Extract the [x, y] coordinate from the center of the cell holding the provided text.  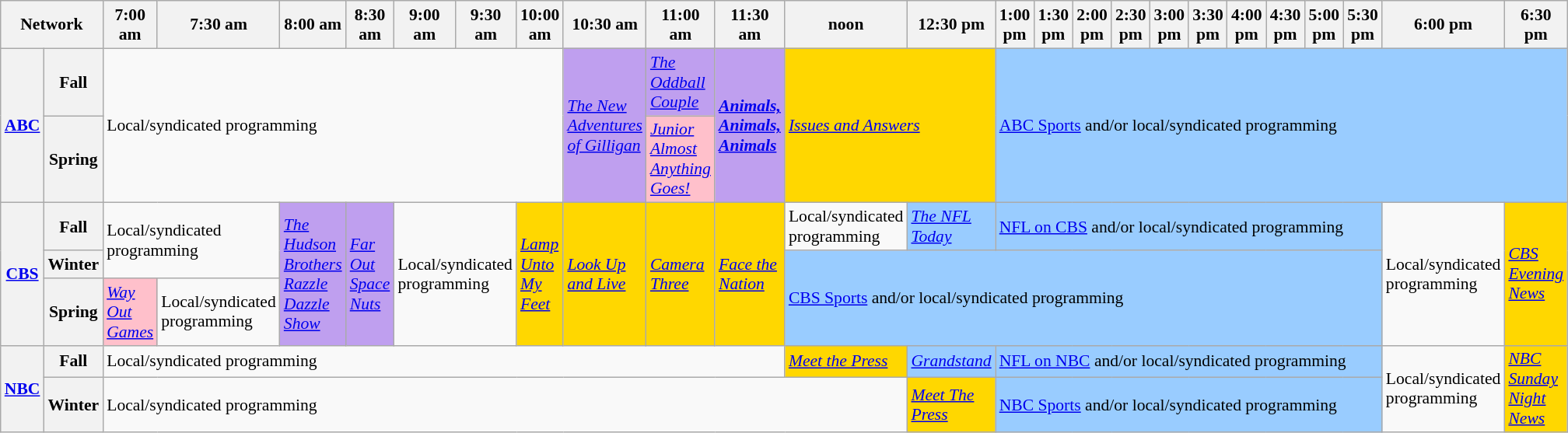
NBC Sports and/or local/syndicated programming [1188, 406]
10:30 am [604, 25]
Meet The Press [950, 406]
7:30 am [219, 25]
6:00 pm [1444, 25]
9:00 am [425, 25]
CBS Sports and/or local/syndicated programming [1083, 298]
10:00 am [540, 25]
NFL on NBC and/or local/syndicated programming [1188, 361]
ABC Sports and/or local/syndicated programming [1282, 126]
Way Out Games [130, 313]
12:30 pm [950, 25]
Meet the Press [846, 361]
NBC [23, 389]
1:30 pm [1053, 25]
The NFL Today [950, 227]
3:30 pm [1208, 25]
Grandstand [950, 361]
2:00 pm [1092, 25]
11:30 am [750, 25]
6:30 pm [1535, 25]
9:30 am [485, 25]
ABC [23, 126]
5:00 pm [1324, 25]
Network [51, 25]
5:30 pm [1363, 25]
Far Out Space Nuts [370, 274]
4:30 pm [1286, 25]
The Hudson Brothers Razzle Dazzle Show [313, 274]
4:00 pm [1247, 25]
Lamp Unto My Feet [540, 274]
Look Up and Live [604, 274]
The New Adventures of Gilligan [604, 126]
8:00 am [313, 25]
3:00 pm [1170, 25]
The Oddball Couple [681, 82]
Camera Three [681, 274]
Animals, Animals, Animals [750, 126]
CBS Evening News [1535, 274]
11:00 am [681, 25]
7:00 am [130, 25]
NBC Sunday Night News [1535, 389]
Junior Almost Anything Goes! [681, 159]
1:00 pm [1015, 25]
noon [846, 25]
Face the Nation [750, 274]
CBS [23, 274]
Issues and Answers [890, 126]
2:30 pm [1131, 25]
NFL on CBS and/or local/syndicated programming [1188, 227]
8:30 am [370, 25]
